Identify which cell holds the provided text, then report its (x, y) central coordinate. 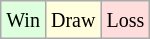
Win (24, 20)
Draw (72, 20)
Loss (126, 20)
